Provide the (x, y) coordinate of the cell's center where the given text is located.  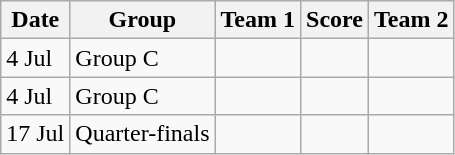
Quarter-finals (142, 134)
Team 1 (258, 20)
Team 2 (411, 20)
17 Jul (36, 134)
Score (335, 20)
Group (142, 20)
Date (36, 20)
